Determine the (x, y) coordinate at the center of the cell enclosing the given text.  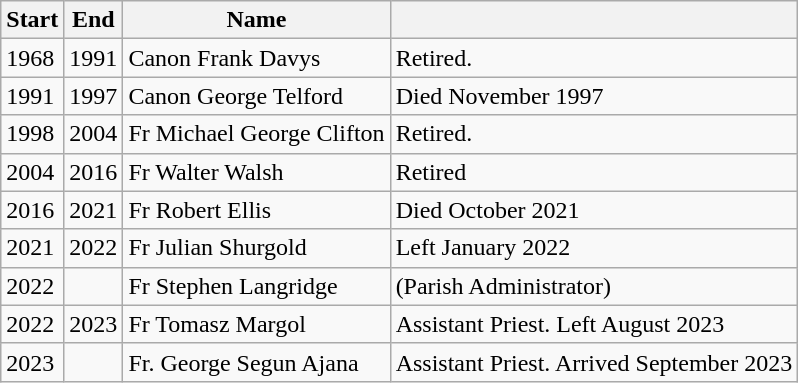
Start (32, 20)
1968 (32, 58)
Fr Michael George Clifton (256, 134)
Assistant Priest. Left August 2023 (594, 324)
Canon Frank Davys (256, 58)
Died November 1997 (594, 96)
1997 (94, 96)
Assistant Priest. Arrived September 2023 (594, 362)
Fr Walter Walsh (256, 172)
Died October 2021 (594, 210)
Fr. George Segun Ajana (256, 362)
Name (256, 20)
Fr Julian Shurgold (256, 248)
Fr Stephen Langridge (256, 286)
End (94, 20)
(Parish Administrator) (594, 286)
Canon George Telford (256, 96)
Retired (594, 172)
1998 (32, 134)
Fr Robert Ellis (256, 210)
Left January 2022 (594, 248)
Fr Tomasz Margol (256, 324)
